Search for the cell housing the specified text and yield its [x, y] center coordinate. 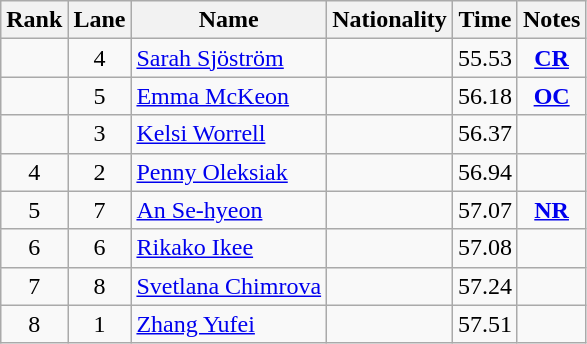
Rank [34, 20]
Penny Oleksiak [229, 172]
56.94 [484, 172]
CR [551, 58]
Emma McKeon [229, 96]
Svetlana Chimrova [229, 286]
57.07 [484, 210]
Lane [100, 20]
Name [229, 20]
Rikako Ikee [229, 248]
Sarah Sjöström [229, 58]
57.08 [484, 248]
57.51 [484, 324]
NR [551, 210]
An Se-hyeon [229, 210]
2 [100, 172]
3 [100, 134]
Time [484, 20]
Kelsi Worrell [229, 134]
Nationality [390, 20]
OC [551, 96]
56.18 [484, 96]
56.37 [484, 134]
Notes [551, 20]
Zhang Yufei [229, 324]
1 [100, 324]
57.24 [484, 286]
55.53 [484, 58]
